Find where the given text appears and provide that cell's center as (X, Y) coordinate. 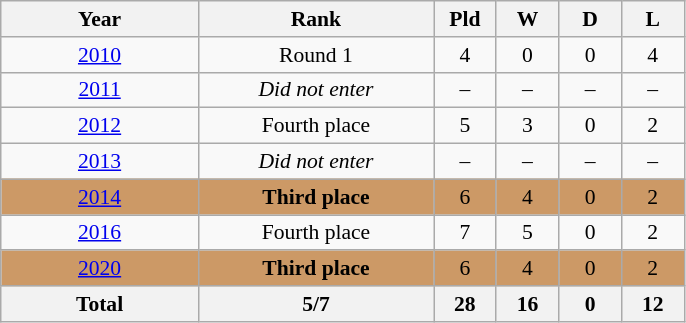
3 (528, 126)
Round 1 (316, 55)
5/7 (316, 304)
2020 (100, 269)
Year (100, 19)
2014 (100, 197)
Rank (316, 19)
Pld (466, 19)
2010 (100, 55)
L (652, 19)
2011 (100, 90)
2016 (100, 233)
Total (100, 304)
12 (652, 304)
16 (528, 304)
2012 (100, 126)
7 (466, 233)
2013 (100, 162)
W (528, 19)
D (590, 19)
28 (466, 304)
